From the cell containing the given text, extract its center point as [X, Y] coordinate. 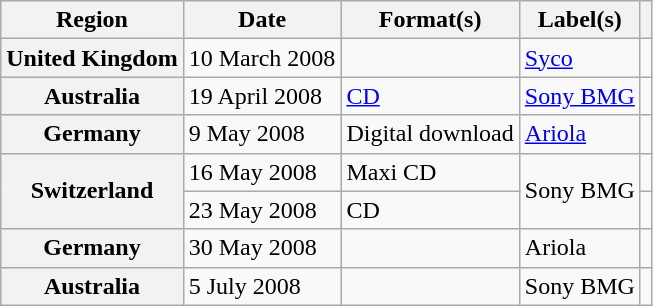
19 April 2008 [262, 96]
5 July 2008 [262, 286]
9 May 2008 [262, 134]
16 May 2008 [262, 172]
30 May 2008 [262, 248]
23 May 2008 [262, 210]
Date [262, 20]
Region [92, 20]
10 March 2008 [262, 58]
Label(s) [580, 20]
Syco [580, 58]
Digital download [430, 134]
Maxi CD [430, 172]
United Kingdom [92, 58]
Switzerland [92, 191]
Format(s) [430, 20]
